Capture the cell that displays the provided text and extract its [X, Y] central coordinate. 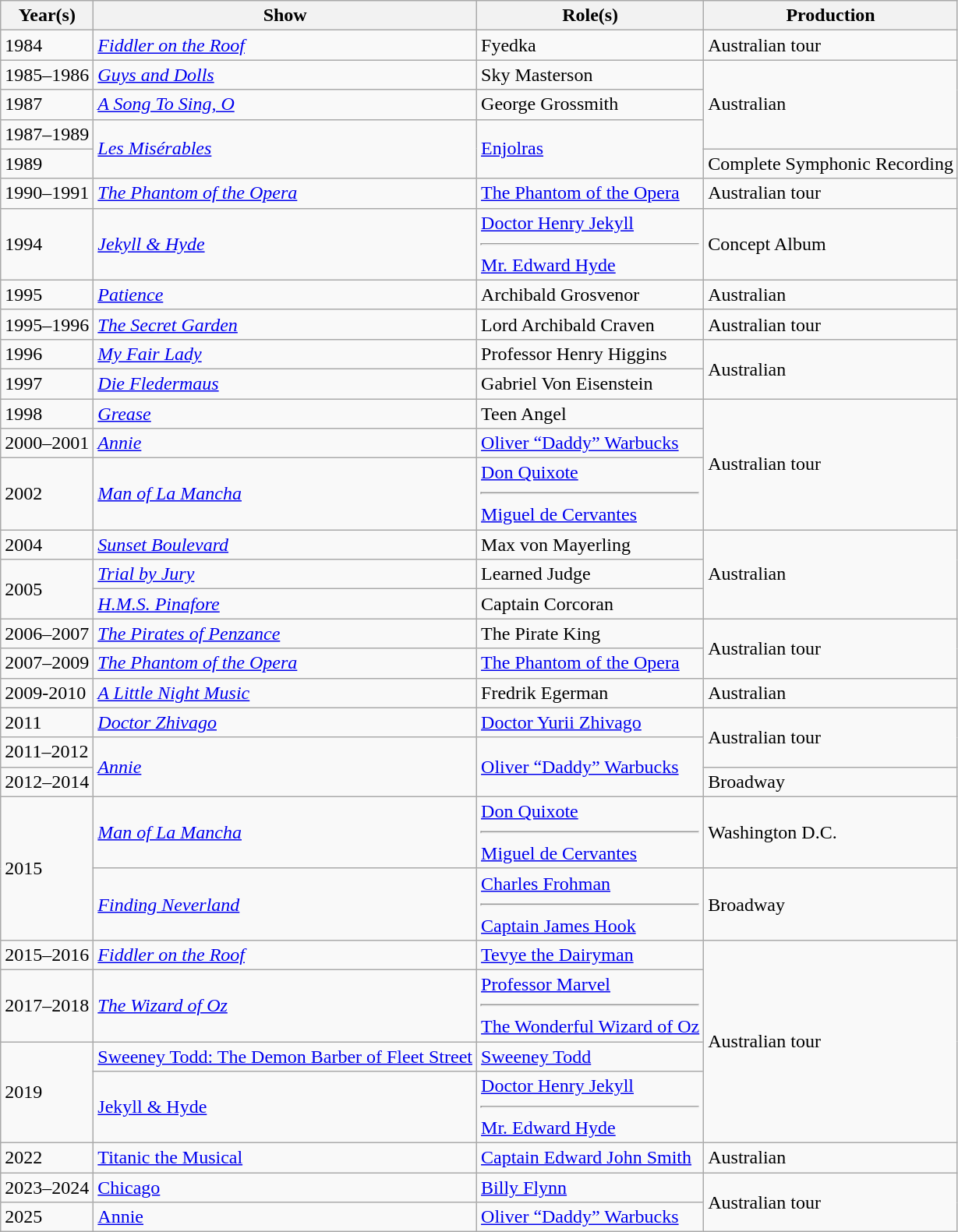
Doctor Zhivago [285, 722]
Complete Symphonic Recording [831, 164]
Enjolras [591, 149]
The Pirates of Penzance [285, 634]
1987–1989 [47, 134]
Finding Neverland [285, 904]
A Song To Sing, O [285, 104]
Sweeney Todd: The Demon Barber of Fleet Street [285, 1056]
My Fair Lady [285, 354]
2012–2014 [47, 782]
2011–2012 [47, 752]
2005 [47, 589]
1995 [47, 295]
1994 [47, 244]
2022 [47, 1158]
2017–2018 [47, 1005]
Learned Judge [591, 574]
1998 [47, 414]
Charles FrohmanCaptain James Hook [591, 904]
Show [285, 16]
1989 [47, 164]
1996 [47, 354]
Doctor Yurii Zhivago [591, 722]
Billy Flynn [591, 1188]
Washington D.C. [831, 832]
2025 [47, 1217]
Teen Angel [591, 414]
Trial by Jury [285, 574]
1985–1986 [47, 75]
Production [831, 16]
2009-2010 [47, 693]
2015–2016 [47, 955]
Patience [285, 295]
2019 [47, 1092]
George Grossmith [591, 104]
Die Fledermaus [285, 383]
1987 [47, 104]
Sweeney Todd [591, 1056]
Fyedka [591, 45]
2000–2001 [47, 443]
H.M.S. Pinafore [285, 604]
The Pirate King [591, 634]
1984 [47, 45]
1990–1991 [47, 193]
Year(s) [47, 16]
Titanic the Musical [285, 1158]
Concept Album [831, 244]
Sky Masterson [591, 75]
1995–1996 [47, 324]
Grease [285, 414]
2002 [47, 494]
Professor Henry Higgins [591, 354]
Gabriel Von Eisenstein [591, 383]
Fredrik Egerman [591, 693]
Lord Archibald Craven [591, 324]
Captain Corcoran [591, 604]
Max von Mayerling [591, 545]
Les Misérables [285, 149]
Sunset Boulevard [285, 545]
2004 [47, 545]
1997 [47, 383]
The Secret Garden [285, 324]
2011 [47, 722]
Professor MarvelThe Wonderful Wizard of Oz [591, 1005]
Guys and Dolls [285, 75]
A Little Night Music [285, 693]
Role(s) [591, 16]
Archibald Grosvenor [591, 295]
2023–2024 [47, 1188]
2007–2009 [47, 663]
Tevye the Dairyman [591, 955]
2015 [47, 868]
2006–2007 [47, 634]
The Wizard of Oz [285, 1005]
Captain Edward John Smith [591, 1158]
Chicago [285, 1188]
